From the cell containing the given text, extract its center point as [X, Y] coordinate. 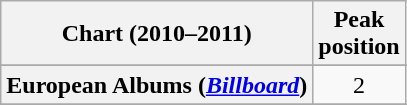
European Albums (Billboard) [157, 85]
Chart (2010–2011) [157, 34]
2 [359, 85]
Peak position [359, 34]
